Locate the cell with the specified text and output its [X, Y] center coordinate. 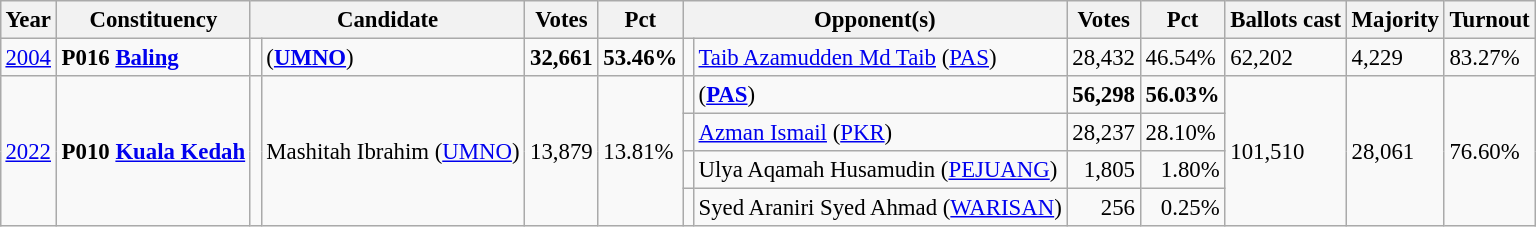
1,805 [1104, 170]
2004 [28, 57]
Constituency [153, 20]
Mashitah Ibrahim (UMNO) [393, 151]
Ulya Aqamah Husamudin (PEJUANG) [880, 170]
Candidate [387, 20]
56,298 [1104, 95]
28.10% [1182, 133]
28,237 [1104, 133]
1.80% [1182, 170]
13,879 [562, 151]
P016 Baling [153, 57]
Year [28, 20]
Taib Azamudden Md Taib (PAS) [880, 57]
2022 [28, 151]
28,432 [1104, 57]
101,510 [1286, 151]
Syed Araniri Syed Ahmad (WARISAN) [880, 208]
(PAS) [880, 95]
Turnout [1490, 20]
(UMNO) [393, 57]
83.27% [1490, 57]
Azman Ismail (PKR) [880, 133]
62,202 [1286, 57]
P010 Kuala Kedah [153, 151]
4,229 [1395, 57]
32,661 [562, 57]
13.81% [640, 151]
0.25% [1182, 208]
Ballots cast [1286, 20]
53.46% [640, 57]
Majority [1395, 20]
56.03% [1182, 95]
76.60% [1490, 151]
28,061 [1395, 151]
46.54% [1182, 57]
Opponent(s) [875, 20]
256 [1104, 208]
